Identify which cell holds the provided text, then report its [X, Y] central coordinate. 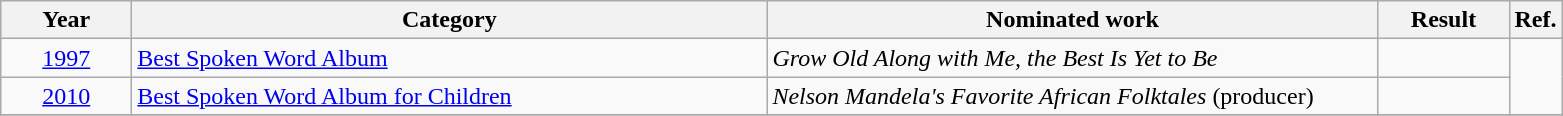
Year [66, 20]
Category [450, 20]
Nominated work [1072, 20]
Ref. [1536, 20]
2010 [66, 96]
Nelson Mandela's Favorite African Folktales (producer) [1072, 96]
Result [1444, 20]
Best Spoken Word Album [450, 58]
1997 [66, 58]
Best Spoken Word Album for Children [450, 96]
Grow Old Along with Me, the Best Is Yet to Be [1072, 58]
